Return the (x, y) coordinate for the center point of the cell that contains the specified text.  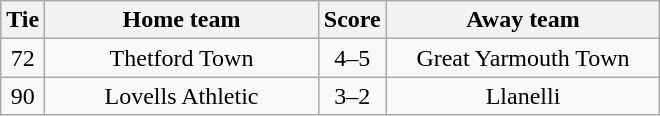
Score (352, 20)
Llanelli (523, 96)
Home team (182, 20)
Tie (23, 20)
Great Yarmouth Town (523, 58)
4–5 (352, 58)
90 (23, 96)
Thetford Town (182, 58)
Away team (523, 20)
Lovells Athletic (182, 96)
3–2 (352, 96)
72 (23, 58)
